Locate the cell with the specified text and output its [x, y] center coordinate. 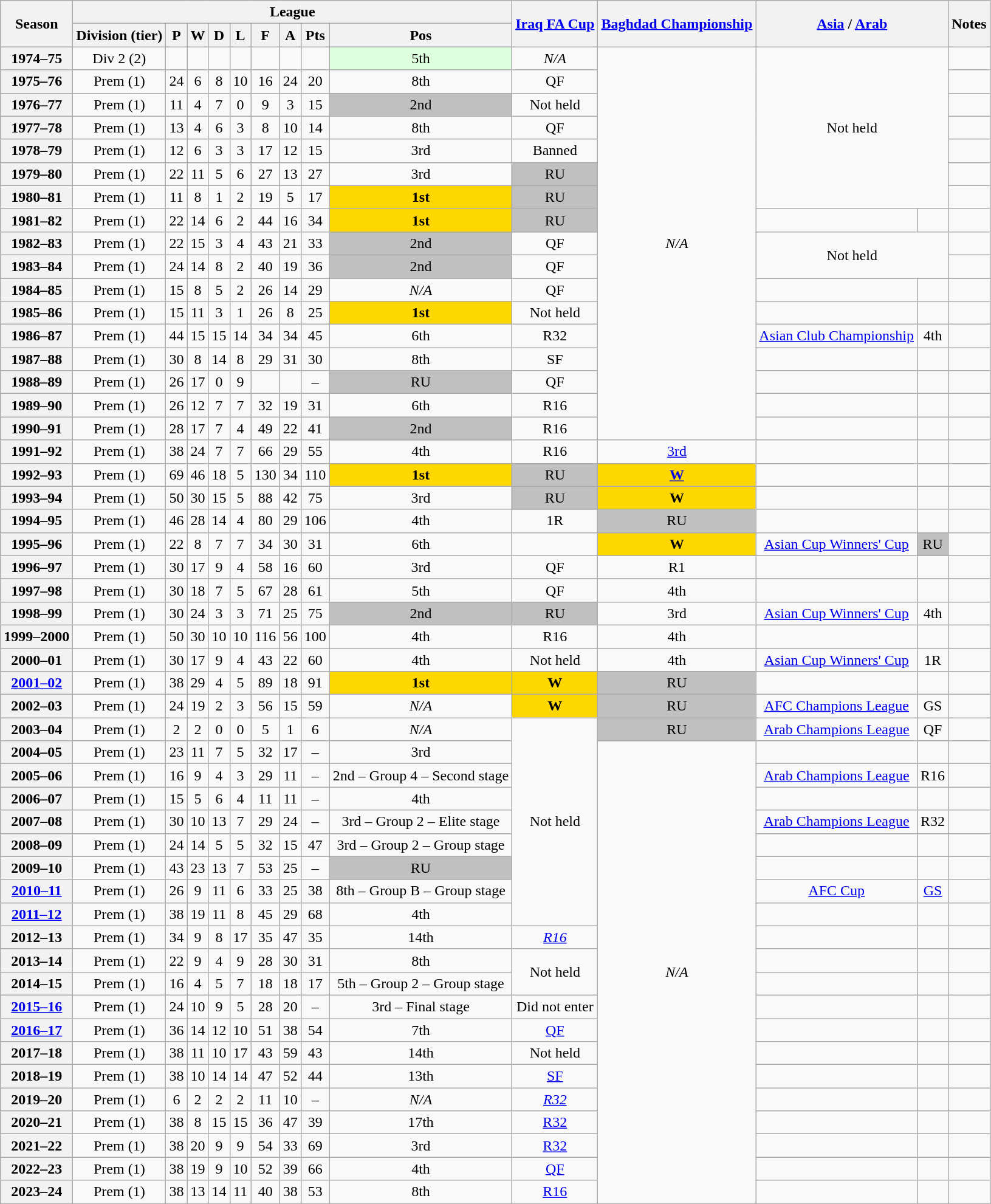
1997–98 [36, 590]
1999–2000 [36, 636]
1998–99 [36, 613]
2000–01 [36, 659]
1994–95 [36, 521]
A [290, 35]
Banned [555, 151]
61 [315, 590]
1985–86 [36, 313]
41 [315, 428]
89 [265, 683]
1989–90 [36, 405]
51 [265, 1030]
106 [315, 521]
1978–79 [36, 151]
42 [290, 498]
2010–11 [36, 891]
2004–05 [36, 752]
Pts [315, 35]
2005–06 [36, 776]
1983–84 [36, 266]
1977–78 [36, 128]
2011–12 [36, 914]
3rd – Group 2 – Group stage [420, 845]
Pos [420, 35]
1995–96 [36, 544]
L [241, 35]
Division (tier) [119, 35]
2003–04 [36, 729]
2017–18 [36, 1053]
49 [265, 428]
Season [36, 24]
2002–03 [36, 706]
2015–16 [36, 1006]
Notes [969, 24]
58 [265, 567]
2006–07 [36, 799]
1982–83 [36, 243]
13th [420, 1076]
1976–77 [36, 105]
2009–10 [36, 868]
1975–76 [36, 81]
1986–87 [36, 336]
2018–19 [36, 1076]
67 [265, 590]
116 [265, 636]
1987–88 [36, 359]
2019–20 [36, 1099]
130 [265, 475]
1984–85 [36, 290]
Iraq FA Cup [555, 24]
100 [315, 636]
2014–15 [36, 983]
7th [420, 1030]
R1 [677, 567]
8th – Group B – Group stage [420, 891]
55 [315, 452]
P [176, 35]
2023–24 [36, 1192]
1980–81 [36, 197]
2012–13 [36, 937]
2008–09 [36, 845]
2nd – Group 4 – Second stage [420, 776]
AFC Champions League [837, 706]
1988–89 [36, 382]
1992–93 [36, 475]
2007–08 [36, 822]
3rd – Final stage [420, 1006]
71 [265, 613]
1991–92 [36, 452]
1993–94 [36, 498]
21 [290, 243]
1979–80 [36, 174]
80 [265, 521]
1981–82 [36, 220]
2020–21 [36, 1123]
110 [315, 475]
68 [315, 914]
AFC Cup [837, 891]
2021–22 [36, 1146]
Asian Club Championship [837, 336]
1974–75 [36, 58]
2016–17 [36, 1030]
Baghdad Championship [677, 24]
5th – Group 2 – Group stage [420, 983]
88 [265, 498]
2001–02 [36, 683]
2022–23 [36, 1169]
F [265, 35]
2013–14 [36, 960]
Div 2 (2) [119, 58]
3rd – Group 2 – Elite stage [420, 822]
Asia / Arab [852, 24]
91 [315, 683]
1990–91 [36, 428]
Did not enter [555, 1006]
League [293, 12]
1996–97 [36, 567]
17th [420, 1123]
D [219, 35]
